Capture the cell that displays the provided text and extract its (x, y) central coordinate. 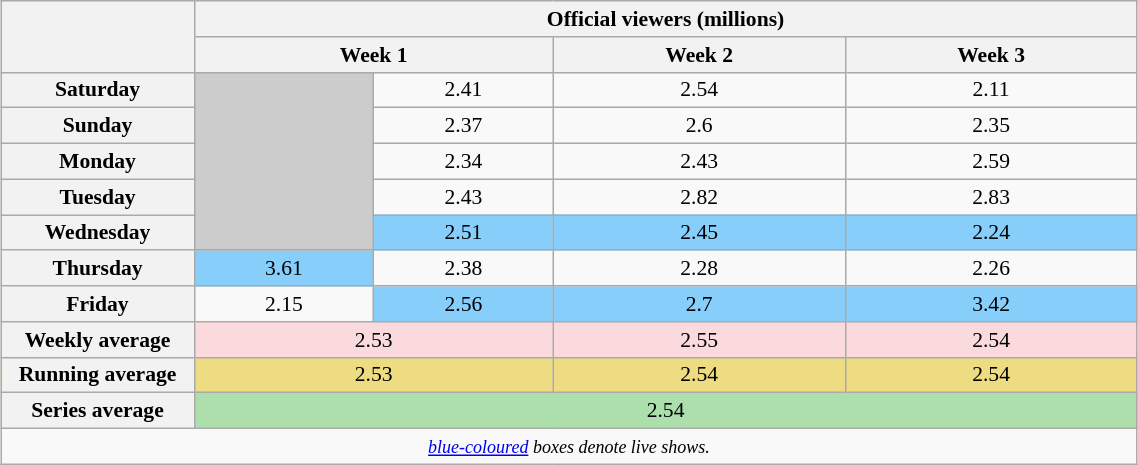
Saturday (98, 90)
Running average (98, 375)
2.15 (284, 304)
2.28 (699, 269)
2.41 (464, 90)
2.26 (991, 269)
2.35 (991, 126)
blue-coloured boxes denote live shows. (569, 447)
Weekly average (98, 340)
2.56 (464, 304)
Friday (98, 304)
3.42 (991, 304)
Week 1 (374, 55)
Official viewers (millions) (666, 19)
Week 3 (991, 55)
2.38 (464, 269)
Monday (98, 162)
Week 2 (699, 55)
Wednesday (98, 233)
2.24 (991, 233)
2.6 (699, 126)
3.61 (284, 269)
Tuesday (98, 197)
2.83 (991, 197)
2.37 (464, 126)
2.7 (699, 304)
Sunday (98, 126)
2.55 (699, 340)
2.45 (699, 233)
Thursday (98, 269)
Series average (98, 411)
2.82 (699, 197)
2.59 (991, 162)
2.11 (991, 90)
2.34 (464, 162)
2.51 (464, 233)
